Identify which cell holds the provided text, then report its (X, Y) central coordinate. 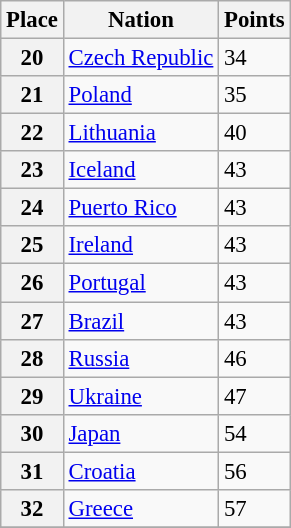
29 (32, 396)
23 (32, 170)
47 (254, 396)
46 (254, 358)
35 (254, 95)
Nation (140, 20)
40 (254, 133)
Points (254, 20)
30 (32, 433)
22 (32, 133)
Croatia (140, 471)
28 (32, 358)
25 (32, 245)
57 (254, 509)
Iceland (140, 170)
Poland (140, 95)
Portugal (140, 283)
54 (254, 433)
Japan (140, 433)
26 (32, 283)
Czech Republic (140, 58)
24 (32, 208)
Lithuania (140, 133)
Ukraine (140, 396)
21 (32, 95)
20 (32, 58)
56 (254, 471)
Ireland (140, 245)
Place (32, 20)
27 (32, 321)
32 (32, 509)
Brazil (140, 321)
34 (254, 58)
Russia (140, 358)
Puerto Rico (140, 208)
Greece (140, 509)
31 (32, 471)
